Pinpoint the cell where the given text exists, returning its (x, y) midpoint coordinate. 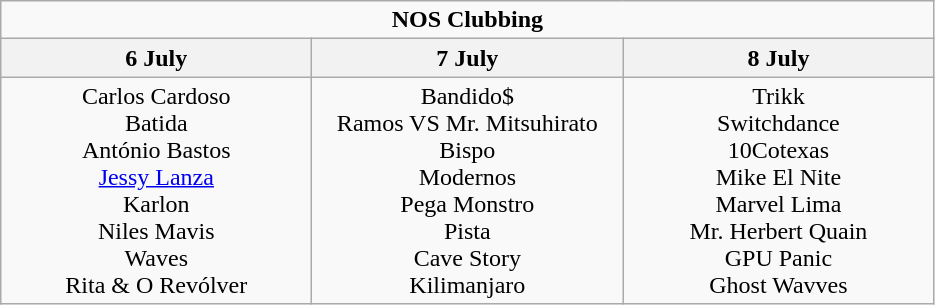
Bandido$Ramos VS Mr. MitsuhiratoBispoModernosPega MonstroPistaCave StoryKilimanjaro (468, 190)
TrikkSwitchdance10CotexasMike El NiteMarvel LimaMr. Herbert QuainGPU PanicGhost Wavves (778, 190)
NOS Clubbing (468, 20)
8 July (778, 58)
Carlos CardosoBatidaAntónio BastosJessy LanzaKarlonNiles MavisWavesRita & O Revólver (156, 190)
6 July (156, 58)
7 July (468, 58)
